Determine the [X, Y] coordinate at the center of the cell enclosing the given text.  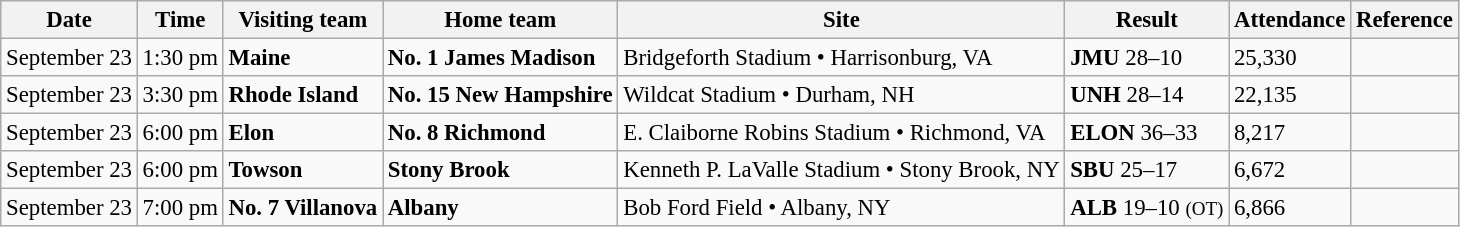
3:30 pm [180, 95]
6,866 [1290, 208]
Result [1147, 20]
Kenneth P. LaValle Stadium • Stony Brook, NY [842, 170]
Bob Ford Field • Albany, NY [842, 208]
Rhode Island [302, 95]
No. 7 Villanova [302, 208]
Home team [500, 20]
SBU 25–17 [1147, 170]
Site [842, 20]
1:30 pm [180, 58]
Bridgeforth Stadium • Harrisonburg, VA [842, 58]
Visiting team [302, 20]
Elon [302, 133]
Maine [302, 58]
25,330 [1290, 58]
Wildcat Stadium • Durham, NH [842, 95]
E. Claiborne Robins Stadium • Richmond, VA [842, 133]
Reference [1405, 20]
Towson [302, 170]
Attendance [1290, 20]
JMU 28–10 [1147, 58]
8,217 [1290, 133]
ALB 19–10 (OT) [1147, 208]
No. 1 James Madison [500, 58]
Stony Brook [500, 170]
ELON 36–33 [1147, 133]
22,135 [1290, 95]
UNH 28–14 [1147, 95]
No. 8 Richmond [500, 133]
Albany [500, 208]
7:00 pm [180, 208]
No. 15 New Hampshire [500, 95]
Date [69, 20]
6,672 [1290, 170]
Time [180, 20]
